From the cell containing the given text, extract its center point as [X, Y] coordinate. 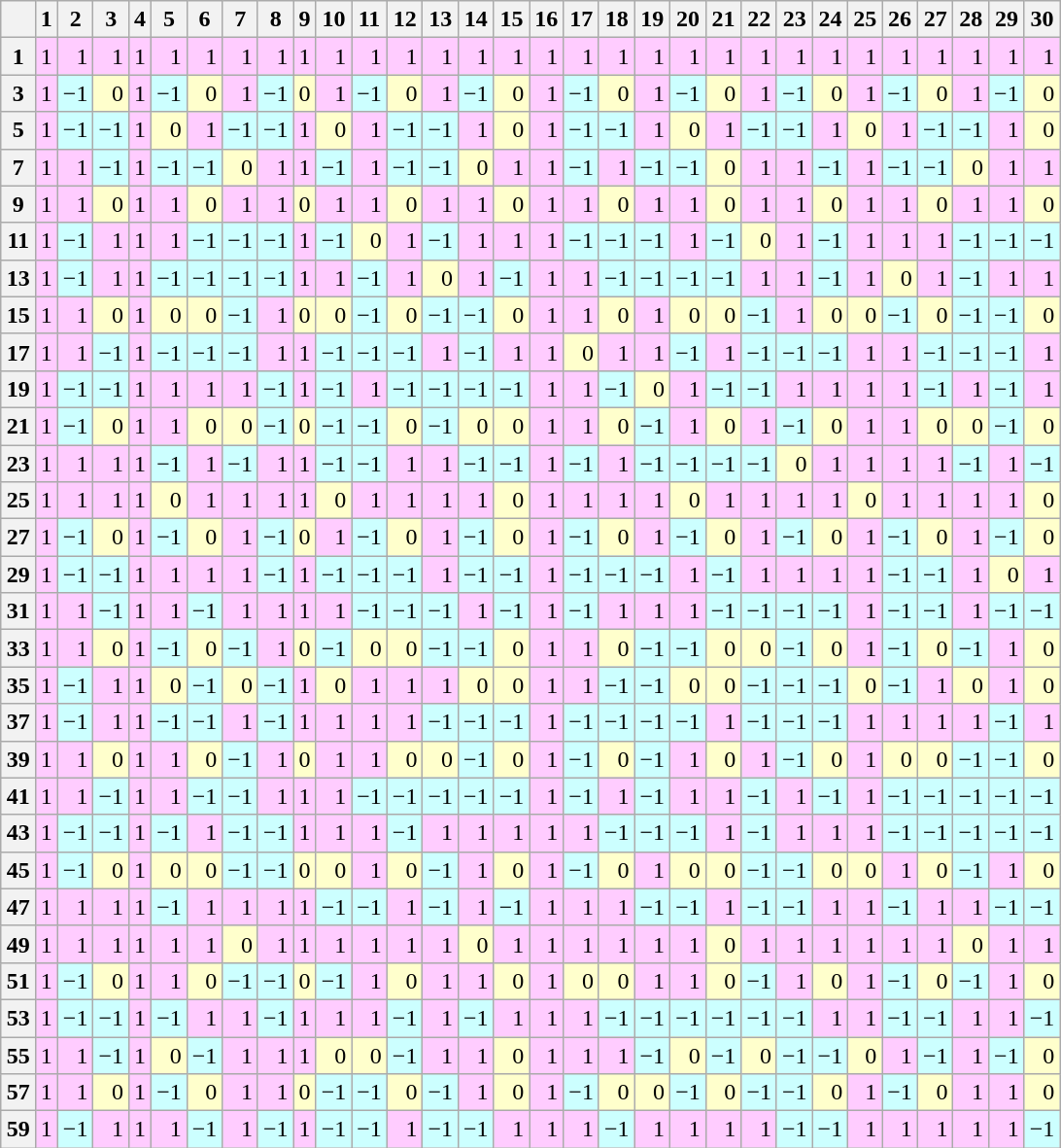
37 [17, 722]
10 [334, 19]
30 [1042, 19]
22 [760, 19]
33 [17, 648]
57 [17, 1093]
59 [17, 1130]
53 [17, 1018]
35 [17, 685]
26 [900, 19]
49 [17, 944]
28 [972, 19]
8 [276, 19]
16 [546, 19]
51 [17, 981]
39 [17, 759]
47 [17, 907]
20 [688, 19]
2 [76, 19]
18 [616, 19]
45 [17, 870]
41 [17, 796]
4 [140, 19]
31 [17, 611]
6 [204, 19]
43 [17, 833]
12 [404, 19]
14 [476, 19]
24 [830, 19]
55 [17, 1055]
